For the text-containing cell, return its midpoint in (X, Y) coordinate format. 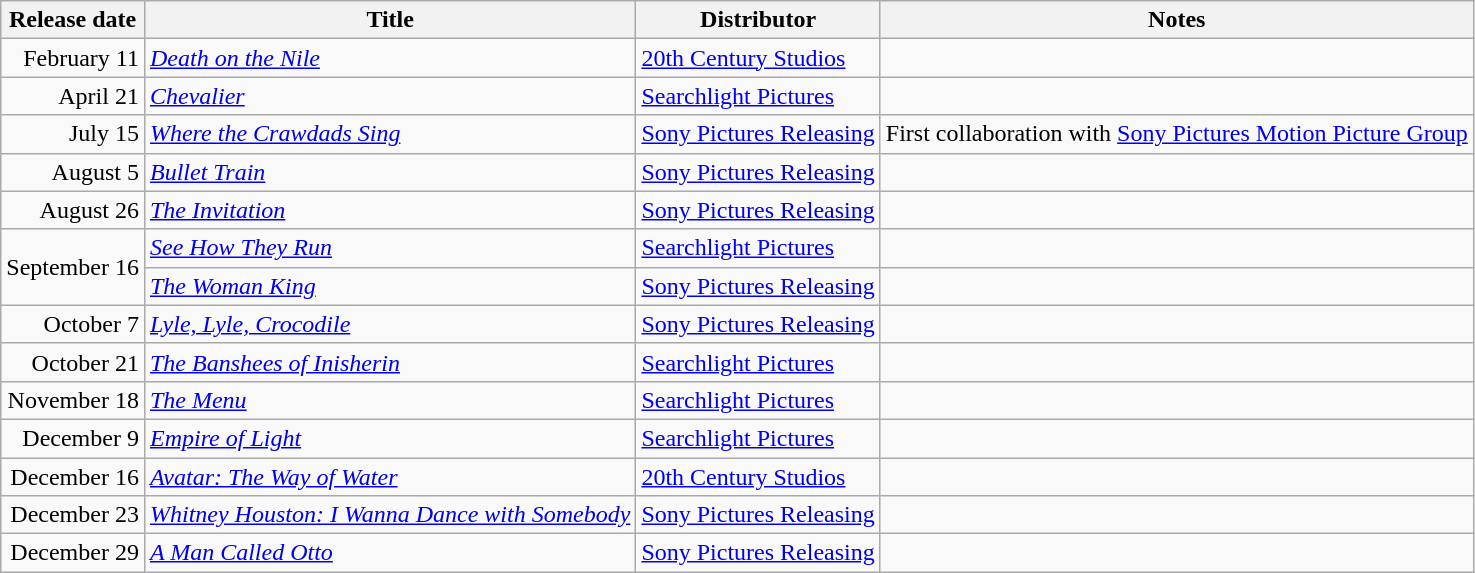
February 11 (73, 58)
August 5 (73, 172)
Empire of Light (390, 438)
The Invitation (390, 210)
July 15 (73, 134)
First collaboration with Sony Pictures Motion Picture Group (1176, 134)
Death on the Nile (390, 58)
Bullet Train (390, 172)
November 18 (73, 400)
October 7 (73, 324)
Lyle, Lyle, Crocodile (390, 324)
December 16 (73, 477)
The Banshees of Inisherin (390, 362)
The Woman King (390, 286)
August 26 (73, 210)
Release date (73, 20)
Title (390, 20)
The Menu (390, 400)
October 21 (73, 362)
Where the Crawdads Sing (390, 134)
December 29 (73, 553)
Chevalier (390, 96)
See How They Run (390, 248)
September 16 (73, 267)
Avatar: The Way of Water (390, 477)
December 9 (73, 438)
December 23 (73, 515)
Whitney Houston: I Wanna Dance with Somebody (390, 515)
A Man Called Otto (390, 553)
Distributor (758, 20)
April 21 (73, 96)
Notes (1176, 20)
